Determine the (X, Y) coordinate at the center of the cell enclosing the given text.  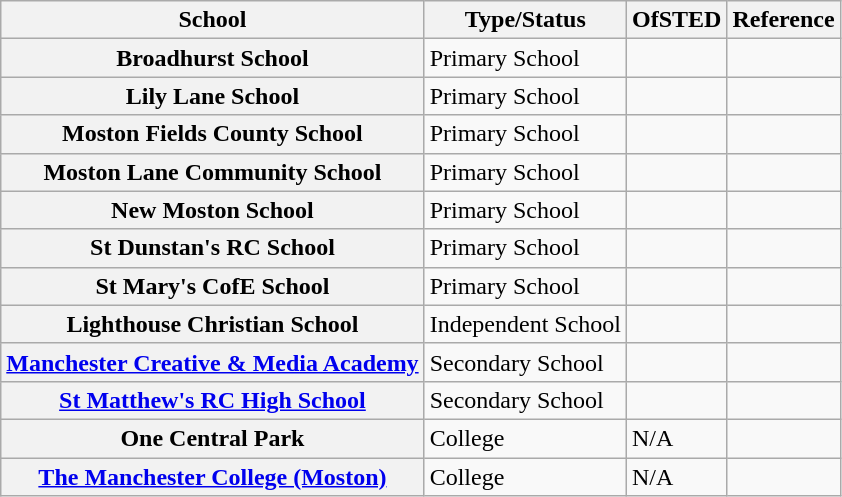
Independent School (525, 324)
Broadhurst School (212, 58)
St Mary's CofE School (212, 286)
The Manchester College (Moston) (212, 477)
St Matthew's RC High School (212, 400)
Manchester Creative & Media Academy (212, 362)
Lighthouse Christian School (212, 324)
Moston Fields County School (212, 134)
OfSTED (677, 20)
New Moston School (212, 210)
Type/Status (525, 20)
One Central Park (212, 438)
Lily Lane School (212, 96)
Moston Lane Community School (212, 172)
Reference (784, 20)
School (212, 20)
St Dunstan's RC School (212, 248)
